Extract the (X, Y) coordinate from the center of the cell holding the provided text.  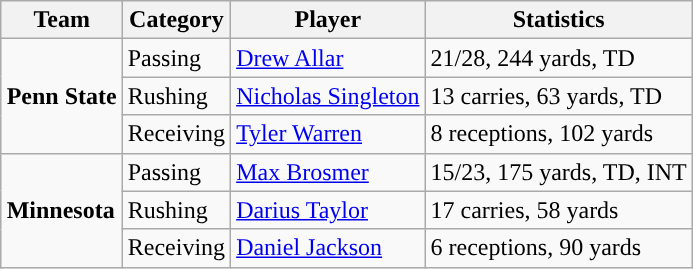
Statistics (558, 20)
6 receptions, 90 yards (558, 248)
17 carries, 58 yards (558, 210)
Nicholas Singleton (328, 96)
Tyler Warren (328, 134)
Penn State (62, 96)
Max Brosmer (328, 172)
Darius Taylor (328, 210)
15/23, 175 yards, TD, INT (558, 172)
21/28, 244 yards, TD (558, 58)
8 receptions, 102 yards (558, 134)
13 carries, 63 yards, TD (558, 96)
Daniel Jackson (328, 248)
Team (62, 20)
Drew Allar (328, 58)
Category (176, 20)
Minnesota (62, 210)
Player (328, 20)
